Pinpoint the cell where the given text exists, returning its [x, y] midpoint coordinate. 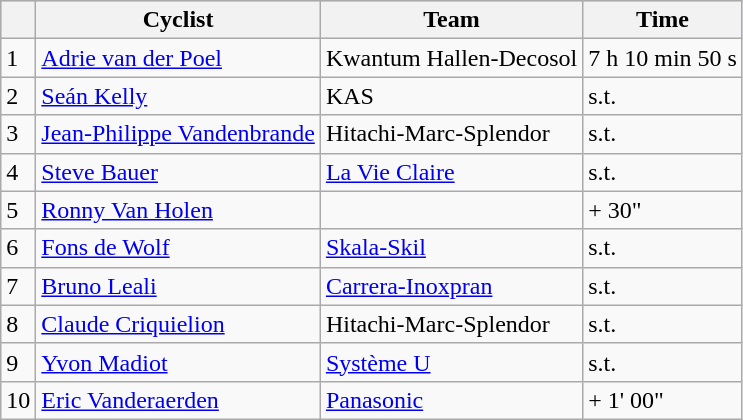
9 [18, 362]
Kwantum Hallen-Decosol [451, 58]
Fons de Wolf [178, 248]
Bruno Leali [178, 286]
7 [18, 286]
8 [18, 324]
5 [18, 210]
10 [18, 400]
6 [18, 248]
KAS [451, 96]
+ 30" [663, 210]
Carrera-Inoxpran [451, 286]
Ronny Van Holen [178, 210]
Team [451, 20]
Eric Vanderaerden [178, 400]
Jean-Philippe Vandenbrande [178, 134]
Système U [451, 362]
Panasonic [451, 400]
Seán Kelly [178, 96]
4 [18, 172]
Claude Criquielion [178, 324]
Time [663, 20]
Cyclist [178, 20]
Skala-Skil [451, 248]
1 [18, 58]
+ 1' 00" [663, 400]
Adrie van der Poel [178, 58]
7 h 10 min 50 s [663, 58]
Steve Bauer [178, 172]
3 [18, 134]
La Vie Claire [451, 172]
Yvon Madiot [178, 362]
2 [18, 96]
